Provide the (X, Y) coordinate of the cell's center where the given text is located.  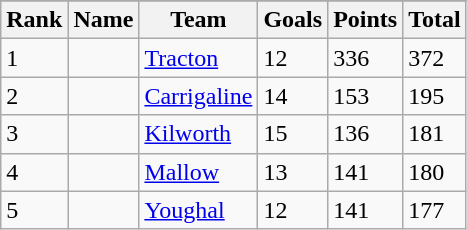
181 (435, 134)
14 (293, 96)
15 (293, 134)
5 (34, 210)
13 (293, 172)
372 (435, 58)
Rank (34, 20)
Total (435, 20)
153 (366, 96)
336 (366, 58)
136 (366, 134)
Points (366, 20)
Mallow (198, 172)
4 (34, 172)
Tracton (198, 58)
Youghal (198, 210)
2 (34, 96)
1 (34, 58)
195 (435, 96)
Goals (293, 20)
Carrigaline (198, 96)
Kilworth (198, 134)
3 (34, 134)
Name (104, 20)
180 (435, 172)
Team (198, 20)
177 (435, 210)
